Pinpoint the cell where the given text exists, returning its [x, y] midpoint coordinate. 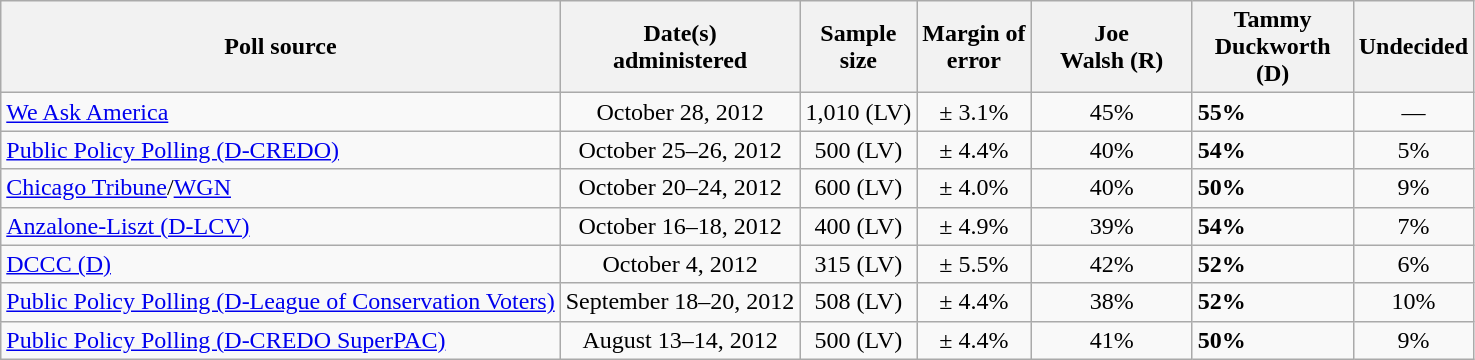
600 (LV) [858, 188]
TammyDuckworth (D) [1272, 47]
1,010 (LV) [858, 112]
± 3.1% [974, 112]
August 13–14, 2012 [680, 340]
± 4.0% [974, 188]
Margin oferror [974, 47]
315 (LV) [858, 264]
Date(s)administered [680, 47]
45% [1112, 112]
± 5.5% [974, 264]
± 4.9% [974, 226]
October 4, 2012 [680, 264]
Undecided [1413, 47]
September 18–20, 2012 [680, 302]
October 20–24, 2012 [680, 188]
55% [1272, 112]
10% [1413, 302]
October 28, 2012 [680, 112]
Poll source [280, 47]
Public Policy Polling (D-League of Conservation Voters) [280, 302]
October 16–18, 2012 [680, 226]
Chicago Tribune/WGN [280, 188]
39% [1112, 226]
Anzalone-Liszt (D-LCV) [280, 226]
7% [1413, 226]
6% [1413, 264]
5% [1413, 150]
We Ask America [280, 112]
Samplesize [858, 47]
Public Policy Polling (D-CREDO SuperPAC) [280, 340]
— [1413, 112]
JoeWalsh (R) [1112, 47]
October 25–26, 2012 [680, 150]
DCCC (D) [280, 264]
41% [1112, 340]
508 (LV) [858, 302]
42% [1112, 264]
38% [1112, 302]
Public Policy Polling (D-CREDO) [280, 150]
400 (LV) [858, 226]
